Find where the given text appears and provide that cell's center as [x, y] coordinate. 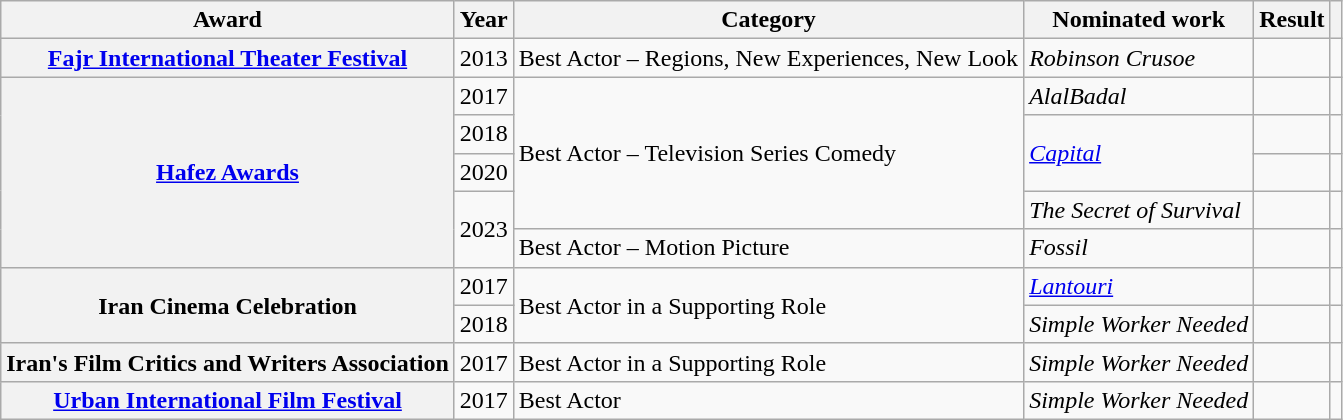
Hafez Awards [228, 172]
Best Actor – Television Series Comedy [768, 153]
Capital [1139, 153]
Iran Cinema Celebration [228, 305]
Award [228, 20]
Robinson Crusoe [1139, 58]
Iran's Film Critics and Writers Association [228, 362]
2020 [484, 172]
Category [768, 20]
Best Actor – Motion Picture [768, 248]
Fossil [1139, 248]
Result [1292, 20]
Best Actor [768, 400]
Year [484, 20]
Urban International Film Festival [228, 400]
Fajr International Theater Festival [228, 58]
2023 [484, 229]
Best Actor – Regions, New Experiences, New Look [768, 58]
The Secret of Survival [1139, 210]
AlalBadal [1139, 96]
Lantouri [1139, 286]
2013 [484, 58]
Nominated work [1139, 20]
